Detect which cell encompasses the target text, then output its [X, Y] center coordinate. 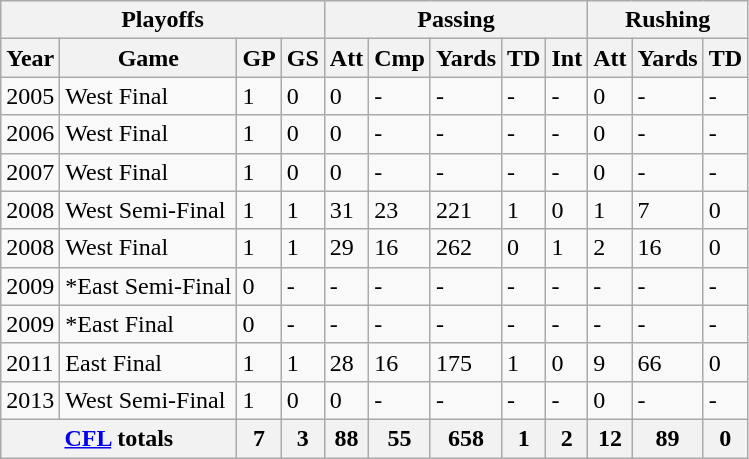
31 [346, 210]
2006 [30, 134]
East Final [148, 362]
CFL totals [119, 438]
23 [400, 210]
GP [259, 58]
89 [668, 438]
658 [466, 438]
9 [610, 362]
88 [346, 438]
2007 [30, 172]
3 [302, 438]
29 [346, 248]
55 [400, 438]
175 [466, 362]
221 [466, 210]
Rushing [668, 20]
Year [30, 58]
Cmp [400, 58]
Playoffs [163, 20]
12 [610, 438]
Game [148, 58]
Int [567, 58]
66 [668, 362]
2011 [30, 362]
*East Final [148, 324]
*East Semi-Final [148, 286]
GS [302, 58]
2005 [30, 96]
28 [346, 362]
262 [466, 248]
2013 [30, 400]
Passing [456, 20]
